Pinpoint the cell where the given text exists, returning its [x, y] midpoint coordinate. 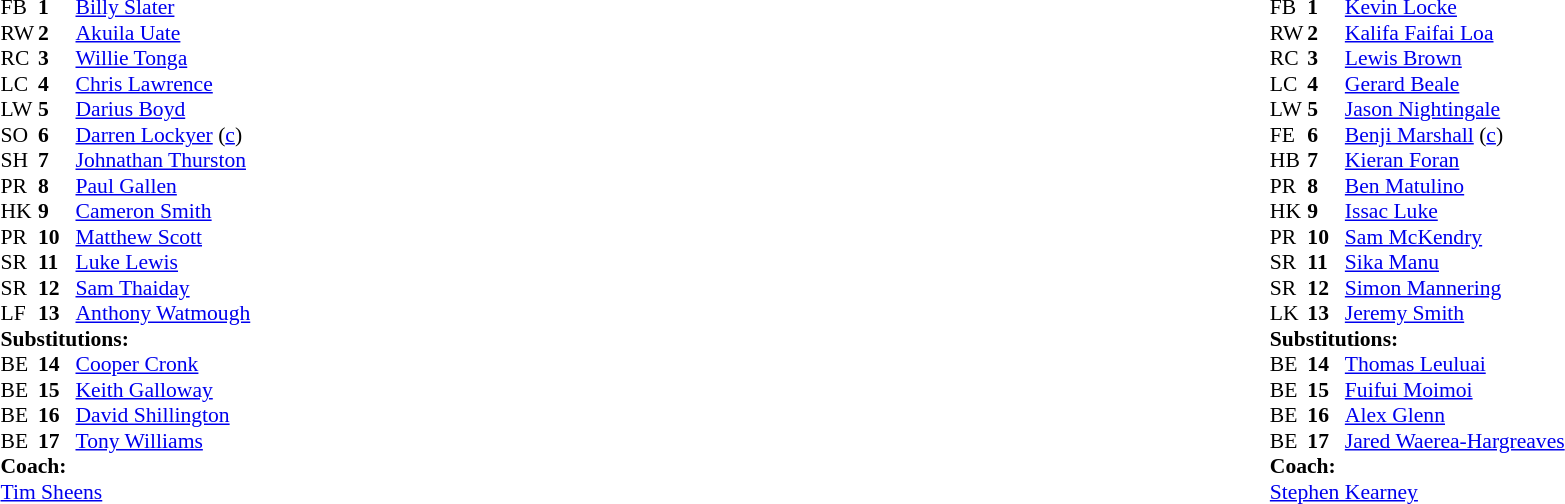
LF [19, 313]
Gerard Beale [1455, 84]
Keith Galloway [164, 390]
Cooper Cronk [164, 365]
Sam McKendry [1455, 237]
Kalifa Faifai Loa [1455, 33]
Sam Thaiday [164, 288]
David Shillington [164, 415]
SH [19, 161]
Akuila Uate [164, 33]
Tony Williams [164, 441]
Darius Boyd [164, 109]
Luke Lewis [164, 263]
Issac Luke [1455, 211]
HB [1289, 161]
Matthew Scott [164, 237]
FE [1289, 135]
Lewis Brown [1455, 59]
SO [19, 135]
Chris Lawrence [164, 84]
Jeremy Smith [1455, 313]
Willie Tonga [164, 59]
Ben Matulino [1455, 186]
Jason Nightingale [1455, 109]
Benji Marshall (c) [1455, 135]
Fuifui Moimoi [1455, 390]
Anthony Watmough [164, 313]
Sika Manu [1455, 263]
Simon Mannering [1455, 288]
Johnathan Thurston [164, 161]
Jared Waerea-Hargreaves [1455, 441]
Kieran Foran [1455, 161]
LK [1289, 313]
Cameron Smith [164, 211]
Darren Lockyer (c) [164, 135]
Thomas Leuluai [1455, 365]
Alex Glenn [1455, 415]
Paul Gallen [164, 186]
